From the cell containing the given text, extract its center point as [X, Y] coordinate. 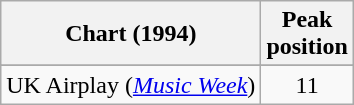
Peakposition [307, 34]
Chart (1994) [131, 34]
11 [307, 85]
UK Airplay (Music Week) [131, 85]
